For the text-containing cell, return its midpoint in [X, Y] coordinate format. 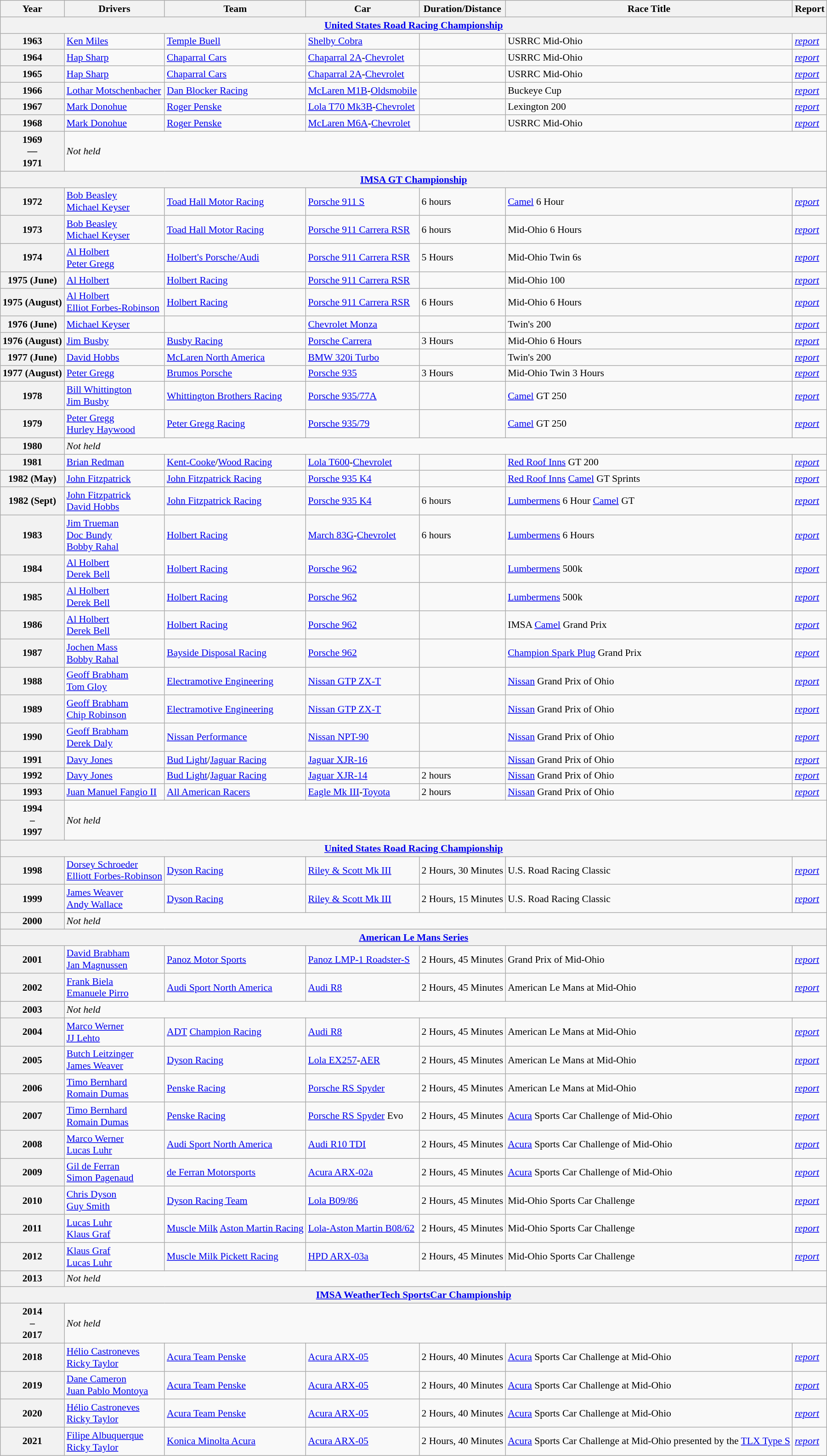
Car [363, 9]
Race Title [649, 9]
Geoff Brabham Tom Gloy [114, 681]
Eagle Mk III-Toyota [363, 792]
Bill Whittington Jim Busby [114, 396]
1976 (August) [32, 341]
Buckeye Cup [649, 90]
Porsche Carrera [363, 341]
McLaren M1B-Oldsmobile [363, 90]
1989 [32, 709]
2019 [32, 1385]
Jaguar XJR-14 [363, 776]
Geoff Brabham Derek Daly [114, 738]
Chevrolet Monza [363, 325]
1977 (June) [32, 357]
Chris Dyson Guy Smith [114, 1201]
6 Hours [463, 302]
Lothar Motschenbacher [114, 90]
Al Holbert Peter Gregg [114, 258]
Lola EX257-AER [363, 1060]
1968 [32, 124]
ADT Champion Racing [235, 1032]
Kent-Cooke/Wood Racing [235, 463]
1981 [32, 463]
de Ferran Motorsports [235, 1172]
2001 [32, 959]
Team [235, 9]
Al Holbert Elliot Forbes-Robinson [114, 302]
Peter Gregg Racing [235, 423]
Lucas Luhr Klaus Graf [114, 1228]
1991 [32, 760]
2011 [32, 1228]
1979 [32, 423]
1982 (Sept) [32, 501]
1993 [32, 792]
Frank Biela Emanuele Pirro [114, 988]
1984 [32, 569]
Butch Leitzinger James Weaver [114, 1060]
Brian Redman [114, 463]
Porsche 935/77A [363, 396]
Porsche RS Spyder Evo [363, 1116]
Konica Minolta Acura [235, 1441]
1972 [32, 201]
Duration/Distance [463, 9]
IMSA GT Championship [413, 180]
2012 [32, 1257]
5 Hours [463, 258]
2020 [32, 1414]
Acura ARX-02a [363, 1172]
Dane Cameron Juan Pablo Montoya [114, 1385]
1983 [32, 535]
2006 [32, 1089]
1992 [32, 776]
2010 [32, 1201]
Jaguar XJR-16 [363, 760]
David Brabham Jan Magnussen [114, 959]
Peter Gregg Hurley Haywood [114, 423]
Report [810, 9]
Porsche 935/79 [363, 423]
Nissan NPT-90 [363, 738]
Mid-Ohio Twin 6s [649, 258]
Jim Busby [114, 341]
1967 [32, 107]
1973 [32, 230]
1969—1971 [32, 152]
Camel 6 Hour [649, 201]
BMW 320i Turbo [363, 357]
McLaren M6A-Chevrolet [363, 124]
John Fitzpatrick [114, 479]
2008 [32, 1145]
Muscle Milk Pickett Racing [235, 1257]
Muscle Milk Aston Martin Racing [235, 1228]
Gil de Ferran Simon Pagenaud [114, 1172]
Mid-Ohio Twin 3 Hours [649, 373]
Red Roof Inns GT 200 [649, 463]
John Fitzpatrick David Hobbs [114, 501]
2013 [32, 1279]
Marco Werner JJ Lehto [114, 1032]
1978 [32, 396]
2000 [32, 921]
Shelby Cobra [363, 41]
2018 [32, 1357]
Dan Blocker Racing [235, 90]
1982 (May) [32, 479]
Lola T600-Chevrolet [363, 463]
Jim Trueman Doc Bundy Bobby Rahal [114, 535]
Brumos Porsche [235, 373]
Porsche 935 [363, 373]
Ken Miles [114, 41]
American Le Mans Series [413, 937]
Holbert's Porsche/Audi [235, 258]
Bayside Disposal Racing [235, 653]
James Weaver Andy Wallace [114, 898]
Filipe Albuquerque Ricky Taylor [114, 1441]
Champion Spark Plug Grand Prix [649, 653]
Lumbermens 6 Hour Camel GT [649, 501]
Al Holbert [114, 280]
Lexington 200 [649, 107]
Mid-Ohio 100 [649, 280]
Michael Keyser [114, 325]
Lola-Aston Martin B08/62 [363, 1228]
1965 [32, 74]
All American Racers [235, 792]
1976 (June) [32, 325]
1977 (August) [32, 373]
Klaus Graf Lucas Luhr [114, 1257]
1986 [32, 625]
Jochen Mass Bobby Rahal [114, 653]
Porsche 911 S [363, 201]
Acura Sports Car Challenge at Mid-Ohio presented by the TLX Type S [649, 1441]
Marco Werner Lucas Luhr [114, 1145]
2009 [32, 1172]
1988 [32, 681]
Dyson Racing Team [235, 1201]
1975 (June) [32, 280]
1974 [32, 258]
Peter Gregg [114, 373]
Whittington Brothers Racing [235, 396]
Lola T70 Mk3B-Chevrolet [363, 107]
2004 [32, 1032]
Audi R10 TDI [363, 1145]
Busby Racing [235, 341]
1999 [32, 898]
David Hobbs [114, 357]
March 83G-Chevrolet [363, 535]
2021 [32, 1441]
Juan Manuel Fangio II [114, 792]
1963 [32, 41]
1998 [32, 871]
1966 [32, 90]
HPD ARX-03a [363, 1257]
IMSA WeatherTech SportsCar Championship [413, 1295]
Grand Prix of Mid-Ohio [649, 959]
Panoz LMP-1 Roadster-S [363, 959]
Temple Buell [235, 41]
2003 [32, 1010]
IMSA Camel Grand Prix [649, 625]
2 Hours, 30 Minutes [463, 871]
1985 [32, 597]
Lumbermens 6 Hours [649, 535]
Year [32, 9]
2014–2017 [32, 1324]
Dorsey Schroeder Elliott Forbes-Robinson [114, 871]
1987 [32, 653]
2007 [32, 1116]
1980 [32, 446]
Red Roof Inns Camel GT Sprints [649, 479]
2 Hours, 15 Minutes [463, 898]
Panoz Motor Sports [235, 959]
Geoff Brabham Chip Robinson [114, 709]
Lola B09/86 [363, 1201]
1964 [32, 58]
Nissan Performance [235, 738]
Porsche RS Spyder [363, 1089]
1990 [32, 738]
2002 [32, 988]
Drivers [114, 9]
1975 (August) [32, 302]
2005 [32, 1060]
1994–1997 [32, 820]
McLaren North America [235, 357]
